Search for the cell housing the specified text and yield its [X, Y] center coordinate. 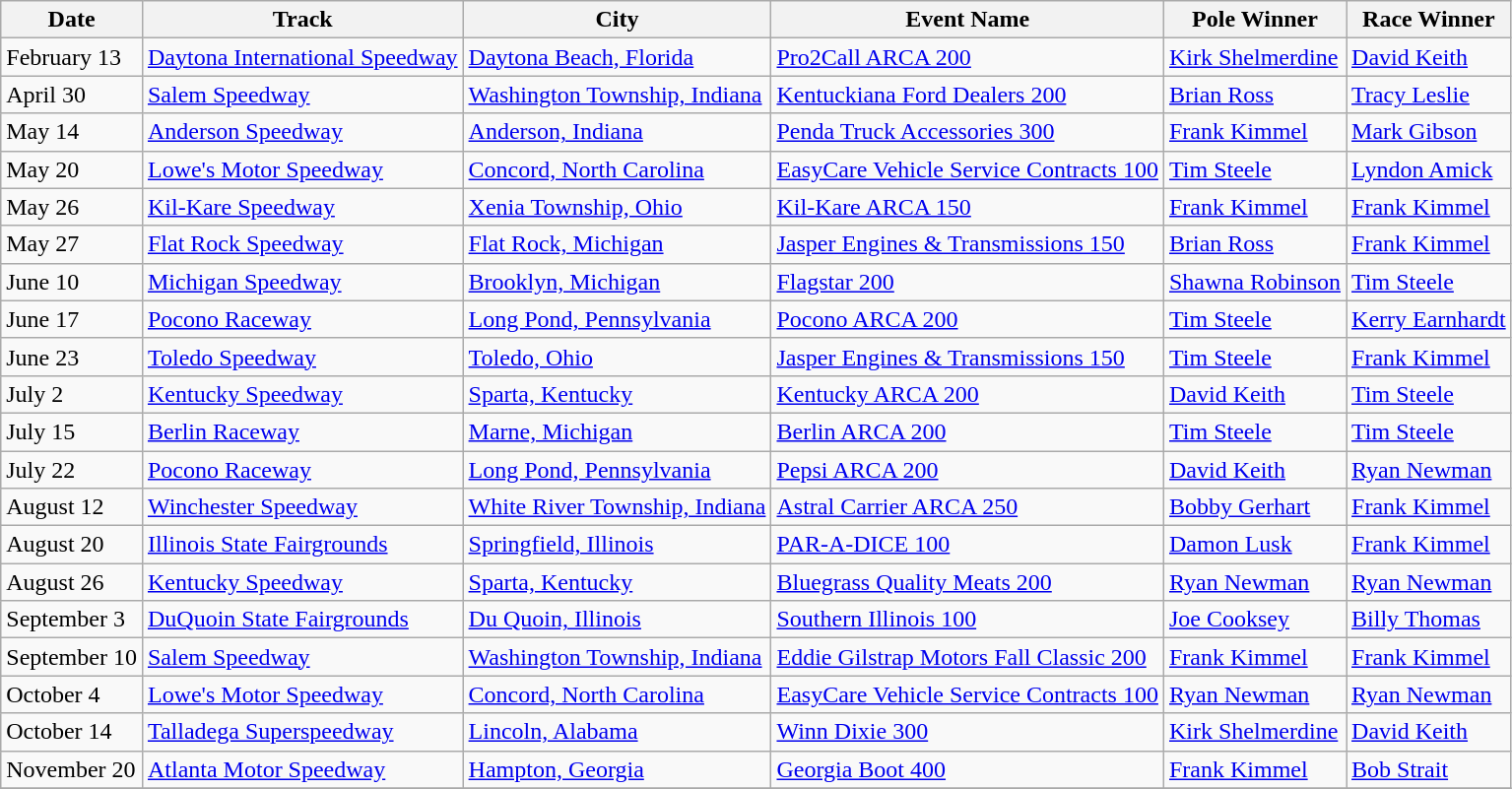
Event Name [967, 20]
June 17 [72, 319]
Anderson, Indiana [617, 132]
Kentuckiana Ford Dealers 200 [967, 95]
Anderson Speedway [302, 132]
Daytona International Speedway [302, 57]
Brooklyn, Michigan [617, 282]
Lyndon Amick [1429, 169]
August 26 [72, 582]
Billy Thomas [1429, 620]
Georgia Boot 400 [967, 769]
Flat Rock Speedway [302, 244]
Pole Winner [1255, 20]
May 14 [72, 132]
August 12 [72, 507]
Berlin ARCA 200 [967, 431]
Daytona Beach, Florida [617, 57]
Pocono ARCA 200 [967, 319]
Shawna Robinson [1255, 282]
June 23 [72, 357]
Springfield, Illinois [617, 545]
Astral Carrier ARCA 250 [967, 507]
Bob Strait [1429, 769]
Atlanta Motor Speedway [302, 769]
May 27 [72, 244]
Kil-Kare ARCA 150 [967, 207]
Lincoln, Alabama [617, 732]
Joe Cooksey [1255, 620]
Pro2Call ARCA 200 [967, 57]
Mark Gibson [1429, 132]
Michigan Speedway [302, 282]
October 4 [72, 694]
September 3 [72, 620]
Flagstar 200 [967, 282]
Southern Illinois 100 [967, 620]
Xenia Township, Ohio [617, 207]
Tracy Leslie [1429, 95]
Toledo, Ohio [617, 357]
July 2 [72, 394]
DuQuoin State Fairgrounds [302, 620]
PAR-A-DICE 100 [967, 545]
Hampton, Georgia [617, 769]
Pepsi ARCA 200 [967, 470]
City [617, 20]
Bluegrass Quality Meats 200 [967, 582]
Flat Rock, Michigan [617, 244]
Talladega Superspeedway [302, 732]
Illinois State Fairgrounds [302, 545]
Eddie Gilstrap Motors Fall Classic 200 [967, 657]
July 22 [72, 470]
February 13 [72, 57]
August 20 [72, 545]
Track [302, 20]
October 14 [72, 732]
Race Winner [1429, 20]
Bobby Gerhart [1255, 507]
Du Quoin, Illinois [617, 620]
Kerry Earnhardt [1429, 319]
Damon Lusk [1255, 545]
Kentucky ARCA 200 [967, 394]
July 15 [72, 431]
September 10 [72, 657]
Marne, Michigan [617, 431]
April 30 [72, 95]
White River Township, Indiana [617, 507]
May 26 [72, 207]
May 20 [72, 169]
Winn Dixie 300 [967, 732]
June 10 [72, 282]
Date [72, 20]
Kil-Kare Speedway [302, 207]
Toledo Speedway [302, 357]
November 20 [72, 769]
Berlin Raceway [302, 431]
Penda Truck Accessories 300 [967, 132]
Winchester Speedway [302, 507]
